Provide the (X, Y) coordinate of the cell's center where the given text is located.  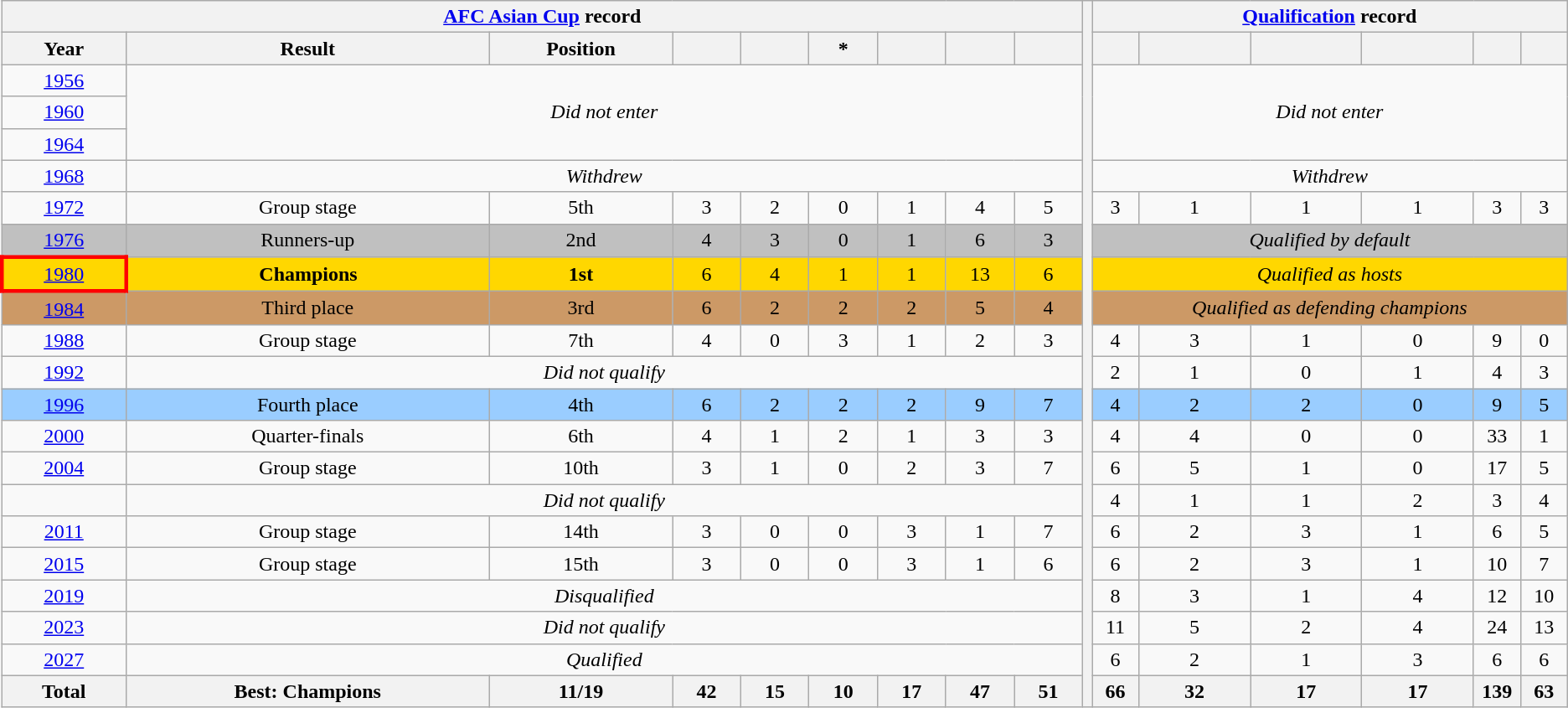
66 (1116, 691)
Runners-up (307, 240)
2011 (64, 532)
Qualified as hosts (1330, 275)
Best: Champions (307, 691)
Year (64, 49)
Third place (307, 308)
33 (1497, 437)
3rd (580, 308)
8 (1116, 596)
42 (707, 691)
11/19 (580, 691)
1988 (64, 340)
2019 (64, 596)
2nd (580, 240)
* (843, 49)
4th (580, 405)
139 (1497, 691)
7th (580, 340)
2023 (64, 628)
Qualified as defending champions (1330, 308)
12 (1497, 596)
1976 (64, 240)
11 (1116, 628)
Result (307, 49)
1964 (64, 144)
Disqualified (604, 596)
1960 (64, 112)
51 (1049, 691)
5th (580, 208)
2027 (64, 659)
Champions (307, 275)
Quarter-finals (307, 437)
1972 (64, 208)
2004 (64, 468)
Fourth place (307, 405)
1992 (64, 372)
AFC Asian Cup record (542, 17)
1st (580, 275)
1968 (64, 176)
15 (775, 691)
2000 (64, 437)
Qualified (604, 659)
Total (64, 691)
Qualified by default (1330, 240)
1980 (64, 275)
24 (1497, 628)
10th (580, 468)
63 (1544, 691)
32 (1194, 691)
6th (580, 437)
14th (580, 532)
1956 (64, 80)
Qualification record (1330, 17)
2015 (64, 564)
15th (580, 564)
1984 (64, 308)
1996 (64, 405)
Position (580, 49)
47 (980, 691)
